Return [x, y] of the center of cell containing provided text 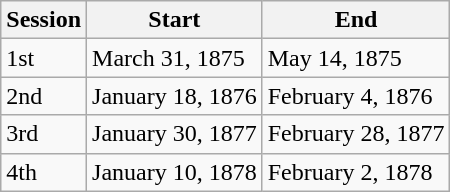
4th [44, 172]
February 28, 1877 [356, 134]
End [356, 20]
2nd [44, 96]
May 14, 1875 [356, 58]
February 4, 1876 [356, 96]
January 18, 1876 [175, 96]
3rd [44, 134]
February 2, 1878 [356, 172]
January 30, 1877 [175, 134]
1st [44, 58]
January 10, 1878 [175, 172]
Start [175, 20]
Session [44, 20]
March 31, 1875 [175, 58]
